Detect which cell encompasses the target text, then output its [x, y] center coordinate. 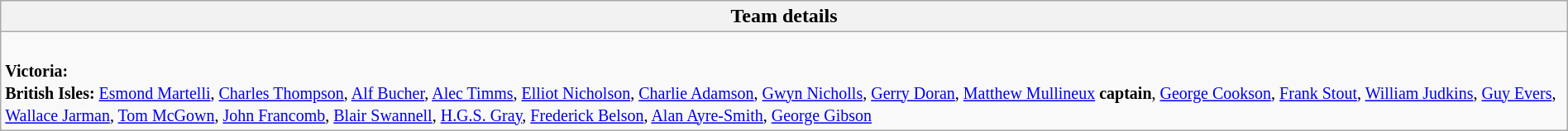
Team details [784, 16]
